Extract the [x, y] coordinate from the center of the cell holding the provided text.  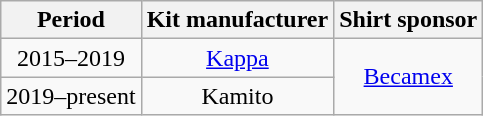
2019–present [71, 96]
Kamito [238, 96]
Becamex [408, 77]
Kappa [238, 58]
2015–2019 [71, 58]
Kit manufacturer [238, 20]
Shirt sponsor [408, 20]
Period [71, 20]
